Return the [x, y] coordinate for the center point of the cell that contains the specified text.  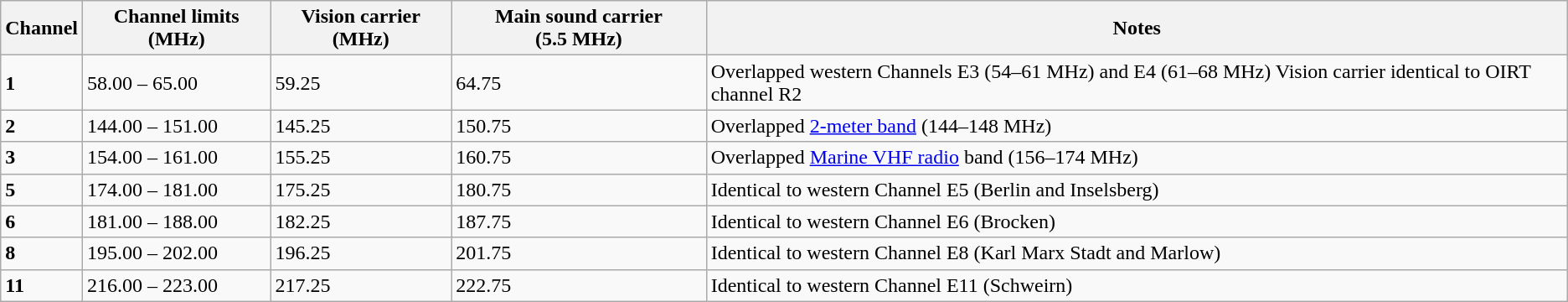
2 [42, 126]
Identical to western Channel E11 (Schweirn) [1137, 285]
Main sound carrier (5.5 MHz) [580, 29]
Vision carrier (MHz) [361, 29]
Channel limits (MHz) [177, 29]
64.75 [580, 82]
175.25 [361, 190]
144.00 – 151.00 [177, 126]
154.00 – 161.00 [177, 158]
181.00 – 188.00 [177, 221]
8 [42, 253]
Overlapped 2-meter band (144–148 MHz) [1137, 126]
222.75 [580, 285]
155.25 [361, 158]
196.25 [361, 253]
216.00 – 223.00 [177, 285]
Notes [1137, 29]
Identical to western Channel E8 (Karl Marx Stadt and Marlow) [1137, 253]
Channel [42, 29]
1 [42, 82]
6 [42, 221]
182.25 [361, 221]
217.25 [361, 285]
Identical to western Channel E5 (Berlin and Inselsberg) [1137, 190]
195.00 – 202.00 [177, 253]
Identical to western Channel E6 (Brocken) [1137, 221]
3 [42, 158]
201.75 [580, 253]
174.00 – 181.00 [177, 190]
187.75 [580, 221]
59.25 [361, 82]
Overlapped western Channels E3 (54–61 MHz) and E4 (61–68 MHz) Vision carrier identical to OIRT channel R2 [1137, 82]
58.00 – 65.00 [177, 82]
160.75 [580, 158]
145.25 [361, 126]
Overlapped Marine VHF radio band (156–174 MHz) [1137, 158]
5 [42, 190]
150.75 [580, 126]
180.75 [580, 190]
11 [42, 285]
